Scan for the cell matching the given text and deliver its [X, Y] coordinate at center. 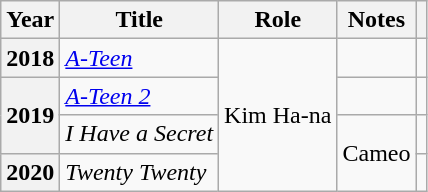
Cameo [376, 153]
A-Teen 2 [140, 96]
I Have a Secret [140, 134]
2019 [30, 115]
Role [278, 20]
2020 [30, 172]
Notes [376, 20]
Kim Ha-na [278, 115]
Year [30, 20]
Title [140, 20]
A-Teen [140, 58]
Twenty Twenty [140, 172]
2018 [30, 58]
